Find where the given text appears and provide that cell's center as (x, y) coordinate. 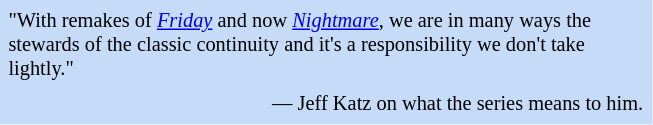
— Jeff Katz on what the series means to him. (326, 104)
